Scan for the cell matching the given text and deliver its (X, Y) coordinate at center. 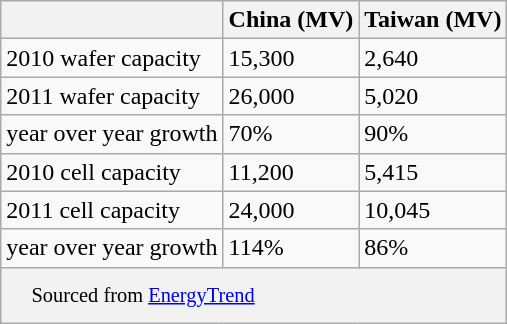
China (MV) (291, 20)
24,000 (291, 210)
10,045 (433, 210)
2010 cell capacity (112, 172)
114% (291, 248)
86% (433, 248)
5,415 (433, 172)
70% (291, 134)
26,000 (291, 96)
2011 cell capacity (112, 210)
2011 wafer capacity (112, 96)
Taiwan (MV) (433, 20)
2010 wafer capacity (112, 58)
11,200 (291, 172)
15,300 (291, 58)
90% (433, 134)
Sourced from EnergyTrend (254, 295)
2,640 (433, 58)
5,020 (433, 96)
